Return [X, Y] of the center of cell containing provided text 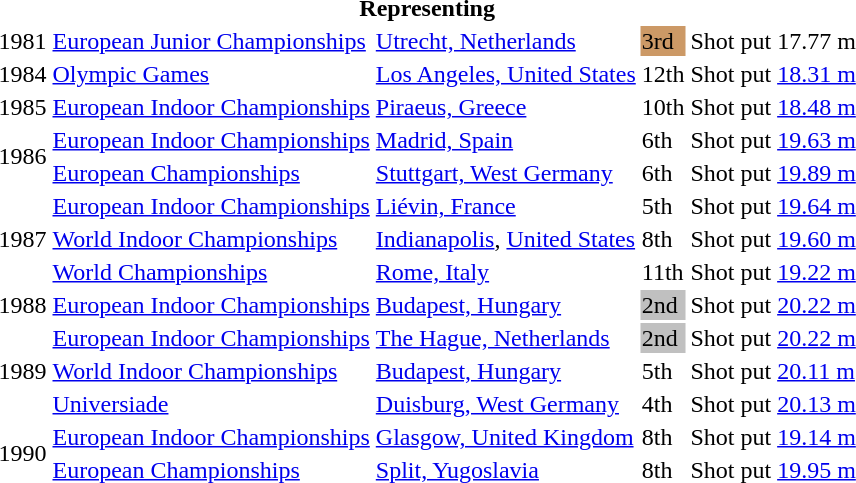
Los Angeles, United States [506, 74]
The Hague, Netherlands [506, 338]
11th [663, 272]
Olympic Games [211, 74]
Liévin, France [506, 206]
Indianapolis, United States [506, 239]
12th [663, 74]
World Championships [211, 272]
Utrecht, Netherlands [506, 41]
Universiade [211, 404]
4th [663, 404]
10th [663, 107]
3rd [663, 41]
Piraeus, Greece [506, 107]
European Championships [211, 173]
Rome, Italy [506, 272]
Glasgow, United Kingdom [506, 437]
Duisburg, West Germany [506, 404]
European Junior Championships [211, 41]
Madrid, Spain [506, 140]
Stuttgart, West Germany [506, 173]
